Capture the cell that displays the provided text and extract its (X, Y) central coordinate. 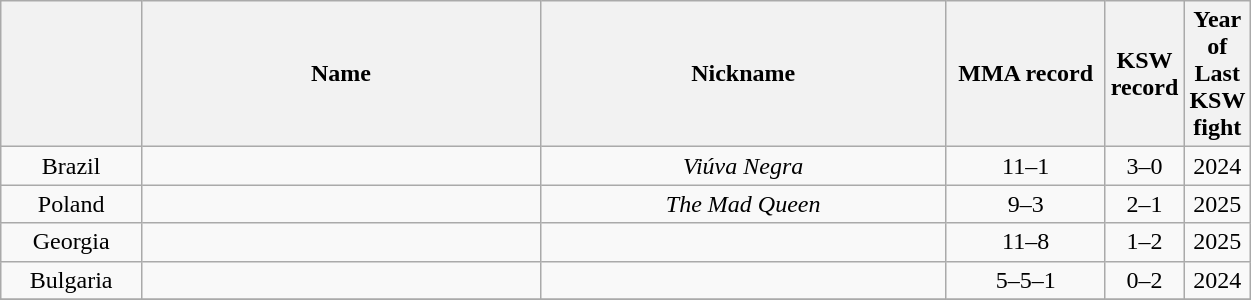
0–2 (1144, 280)
11–1 (1026, 166)
2–1 (1144, 204)
5–5–1 (1026, 280)
1–2 (1144, 242)
Viúva Negra (743, 166)
Name (342, 74)
3–0 (1144, 166)
Nickname (743, 74)
Georgia (72, 242)
Bulgaria (72, 280)
Brazil (72, 166)
KSW record (1144, 74)
Year of Last KSW fight (1218, 74)
MMA record (1026, 74)
11–8 (1026, 242)
Poland (72, 204)
The Mad Queen (743, 204)
9–3 (1026, 204)
